For the text-containing cell, return its midpoint in [X, Y] coordinate format. 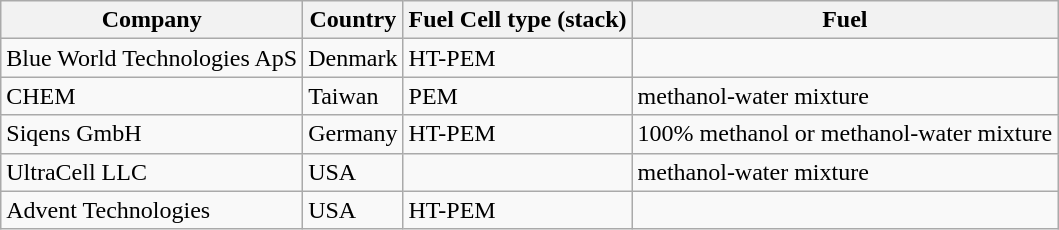
Blue World Technologies ApS [152, 58]
Siqens GmbH [152, 134]
Fuel [845, 20]
Denmark [353, 58]
Germany [353, 134]
Advent Technologies [152, 210]
Country [353, 20]
CHEM [152, 96]
Company [152, 20]
100% methanol or methanol-water mixture [845, 134]
Fuel Cell type (stack) [518, 20]
PEM [518, 96]
UltraCell LLC [152, 172]
Taiwan [353, 96]
